Output the (x, y) coordinate of the center of the cell containing the given text.  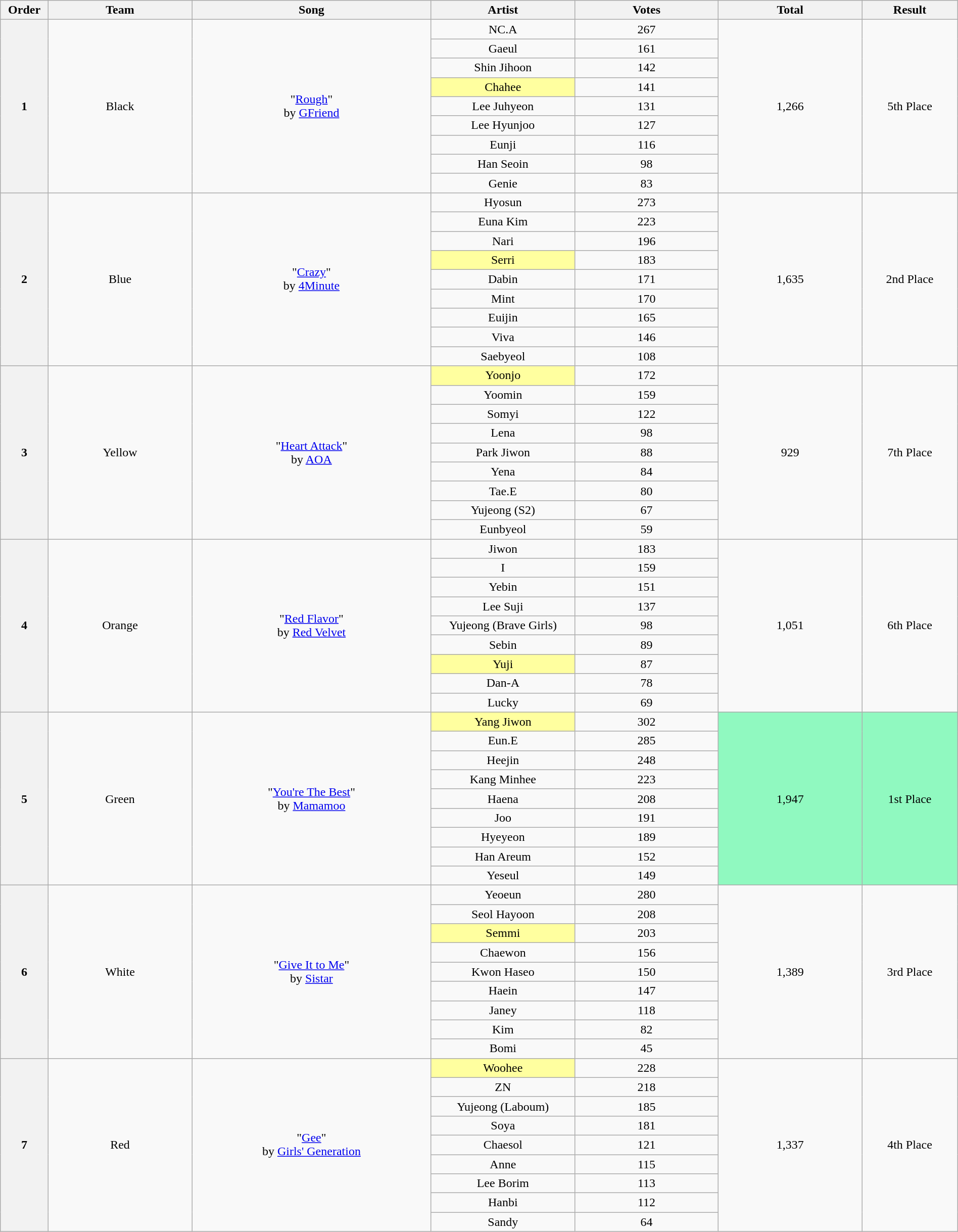
1,635 (790, 279)
171 (646, 279)
"Heart Attack" by AOA (312, 453)
181 (646, 1125)
1,947 (790, 798)
Bomi (503, 1049)
Yujeong (Brave Girls) (503, 626)
Yuji (503, 664)
Lucky (503, 702)
Total (790, 10)
147 (646, 991)
"Gee" by Girls' Generation (312, 1145)
"Rough" by GFriend (312, 106)
185 (646, 1106)
267 (646, 29)
Genie (503, 183)
"Crazy" by 4Minute (312, 279)
118 (646, 1010)
Yellow (120, 453)
1,266 (790, 106)
78 (646, 683)
122 (646, 414)
Black (120, 106)
Dabin (503, 279)
Eunbyeol (503, 529)
Anne (503, 1164)
172 (646, 375)
1,337 (790, 1145)
131 (646, 106)
Result (910, 10)
Seol Hayoon (503, 914)
Mint (503, 299)
165 (646, 318)
285 (646, 741)
Haena (503, 798)
108 (646, 356)
156 (646, 953)
Kwon Haseo (503, 972)
5 (24, 798)
NC.A (503, 29)
White (120, 972)
45 (646, 1049)
Hyosun (503, 202)
Janey (503, 1010)
273 (646, 202)
Yang Jiwon (503, 722)
Euna Kim (503, 221)
141 (646, 87)
4 (24, 626)
127 (646, 125)
Order (24, 10)
Lee Borim (503, 1183)
Green (120, 798)
84 (646, 471)
Woohee (503, 1068)
"Red Flavor" by Red Velvet (312, 626)
189 (646, 837)
88 (646, 452)
137 (646, 606)
302 (646, 722)
248 (646, 760)
142 (646, 68)
Blue (120, 279)
Dan-A (503, 683)
Park Jiwon (503, 452)
Chaewon (503, 953)
196 (646, 241)
115 (646, 1164)
Kang Minhee (503, 779)
929 (790, 453)
Somyi (503, 414)
149 (646, 876)
Joo (503, 818)
89 (646, 645)
203 (646, 933)
Hyeyeon (503, 837)
1 (24, 106)
116 (646, 145)
Yeseul (503, 876)
6 (24, 972)
Yujeong (S2) (503, 510)
3rd Place (910, 972)
1,389 (790, 972)
Serri (503, 260)
Eun.E (503, 741)
Semmi (503, 933)
1,051 (790, 626)
2nd Place (910, 279)
Red (120, 1145)
151 (646, 587)
152 (646, 857)
4th Place (910, 1145)
64 (646, 1222)
146 (646, 337)
Lee Juhyeon (503, 106)
Yujeong (Laboum) (503, 1106)
Nari (503, 241)
150 (646, 972)
112 (646, 1203)
5th Place (910, 106)
Lena (503, 433)
7th Place (910, 453)
Orange (120, 626)
7 (24, 1145)
Song (312, 10)
2 (24, 279)
Haein (503, 991)
Votes (646, 10)
Eunji (503, 145)
113 (646, 1183)
Yena (503, 471)
Sandy (503, 1222)
1st Place (910, 798)
Han Areum (503, 857)
Jiwon (503, 548)
Kim (503, 1029)
69 (646, 702)
Lee Suji (503, 606)
82 (646, 1029)
3 (24, 453)
Heejin (503, 760)
Gaeul (503, 49)
6th Place (910, 626)
Lee Hyunjoo (503, 125)
228 (646, 1068)
218 (646, 1087)
59 (646, 529)
87 (646, 664)
Euijin (503, 318)
Sebin (503, 645)
191 (646, 818)
Yoonjo (503, 375)
170 (646, 299)
67 (646, 510)
Yeoeun (503, 895)
Viva (503, 337)
"You're The Best" by Mamamoo (312, 798)
Tae.E (503, 491)
121 (646, 1145)
Saebyeol (503, 356)
I (503, 568)
Hanbi (503, 1203)
ZN (503, 1087)
Han Seoin (503, 164)
Yebin (503, 587)
280 (646, 895)
Shin Jihoon (503, 68)
"Give It to Me" by Sistar (312, 972)
Yoomin (503, 395)
Team (120, 10)
83 (646, 183)
Artist (503, 10)
Soya (503, 1125)
Chahee (503, 87)
Chaesol (503, 1145)
80 (646, 491)
161 (646, 49)
